Provide the [x, y] coordinate of the cell's center where the given text is located.  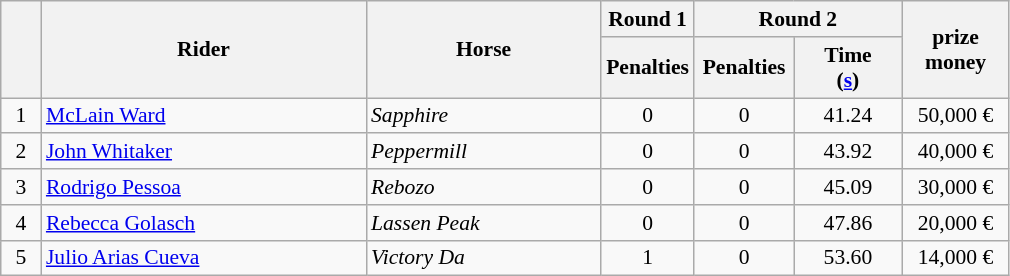
John Whitaker [204, 152]
30,000 € [956, 187]
4 [21, 223]
prizemoney [956, 50]
Rider [204, 50]
14,000 € [956, 258]
43.92 [848, 152]
3 [21, 187]
Round 2 [798, 19]
McLain Ward [204, 116]
Rodrigo Pessoa [204, 187]
53.60 [848, 258]
41.24 [848, 116]
Peppermill [484, 152]
45.09 [848, 187]
2 [21, 152]
Lassen Peak [484, 223]
Rebozo [484, 187]
Rebecca Golasch [204, 223]
47.86 [848, 223]
Victory Da [484, 258]
Time(s) [848, 68]
5 [21, 258]
Julio Arias Cueva [204, 258]
Horse [484, 50]
40,000 € [956, 152]
Round 1 [648, 19]
Sapphire [484, 116]
50,000 € [956, 116]
20,000 € [956, 223]
